Detect which cell encompasses the target text, then output its (x, y) center coordinate. 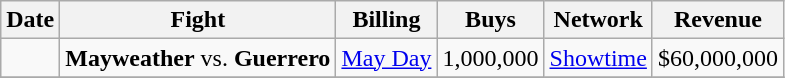
Network (598, 20)
Billing (386, 20)
Showtime (598, 58)
Mayweather vs. Guerrero (198, 58)
1,000,000 (490, 58)
$60,000,000 (718, 58)
Date (30, 20)
Buys (490, 20)
Fight (198, 20)
May Day (386, 58)
Revenue (718, 20)
